Determine the (X, Y) coordinate at the center of the cell enclosing the given text.  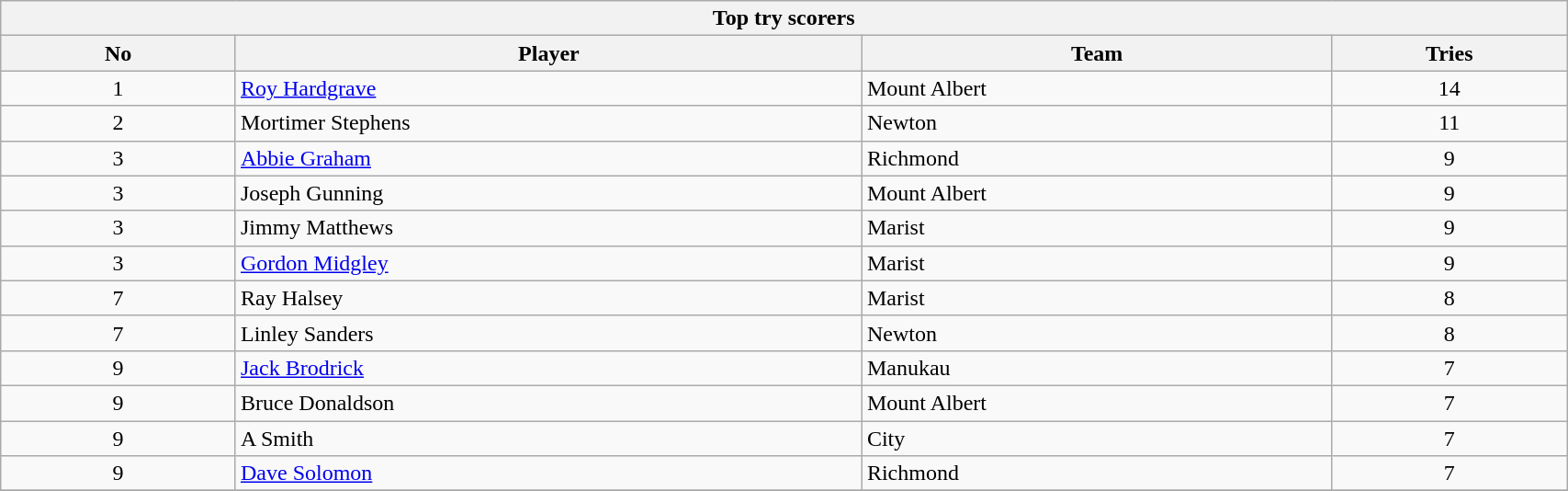
2 (118, 123)
1 (118, 88)
Jimmy Matthews (548, 228)
Gordon Midgley (548, 263)
Bruce Donaldson (548, 403)
Abbie Graham (548, 158)
Manukau (1097, 368)
Tries (1450, 53)
11 (1450, 123)
Linley Sanders (548, 333)
Dave Solomon (548, 474)
Roy Hardgrave (548, 88)
Team (1097, 53)
Top try scorers (784, 18)
No (118, 53)
City (1097, 439)
Joseph Gunning (548, 193)
Player (548, 53)
Ray Halsey (548, 298)
A Smith (548, 439)
14 (1450, 88)
Jack Brodrick (548, 368)
Mortimer Stephens (548, 123)
